Output the (X, Y) coordinate of the center of the cell containing the given text.  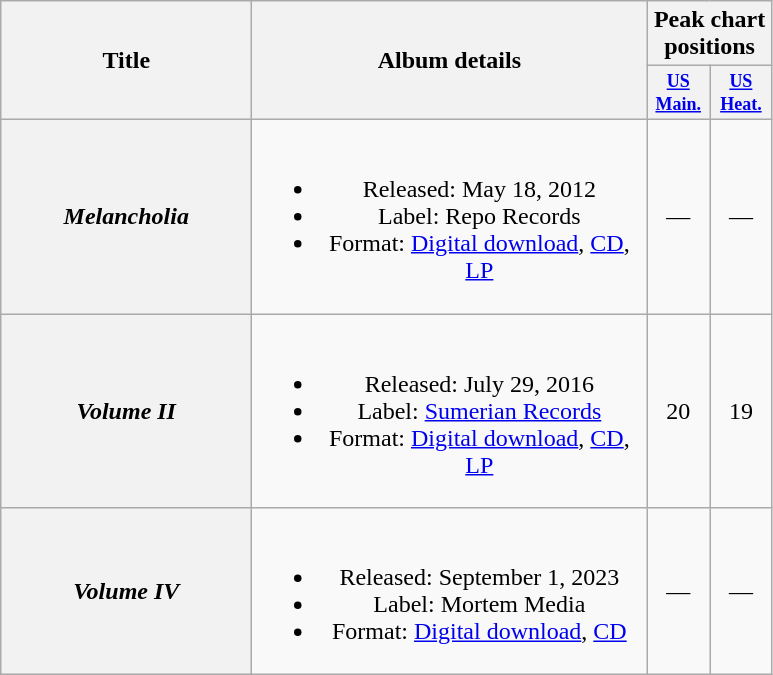
Volume II (126, 411)
Album details (450, 60)
Released: September 1, 2023Label: Mortem MediaFormat: Digital download, CD (450, 592)
USHeat. (742, 93)
Volume IV (126, 592)
20 (678, 411)
Released: May 18, 2012Label: Repo RecordsFormat: Digital download, CD, LP (450, 216)
USMain. (678, 93)
Peak chart positions (710, 34)
Title (126, 60)
Melancholia (126, 216)
Released: July 29, 2016Label: Sumerian RecordsFormat: Digital download, CD, LP (450, 411)
19 (742, 411)
